Output the [x, y] coordinate of the center of the cell containing the given text.  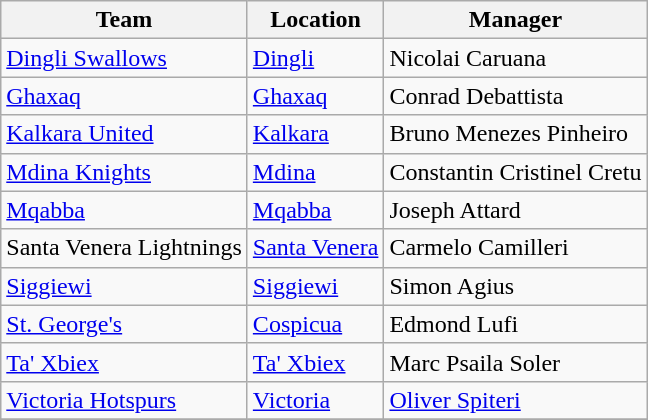
Oliver Spiteri [516, 400]
St. George's [124, 324]
Conrad Debattista [516, 96]
Dingli Swallows [124, 58]
Kalkara [316, 134]
Bruno Menezes Pinheiro [516, 134]
Victoria Hotspurs [124, 400]
Cospicua [316, 324]
Manager [516, 20]
Location [316, 20]
Constantin Cristinel Cretu [516, 172]
Joseph Attard [516, 210]
Team [124, 20]
Simon Agius [516, 286]
Mdina [316, 172]
Dingli [316, 58]
Marc Psaila Soler [516, 362]
Nicolai Caruana [516, 58]
Santa Venera Lightnings [124, 248]
Carmelo Camilleri [516, 248]
Kalkara United [124, 134]
Santa Venera [316, 248]
Mdina Knights [124, 172]
Victoria [316, 400]
Edmond Lufi [516, 324]
